Extract the (X, Y) coordinate from the center of the cell holding the provided text.  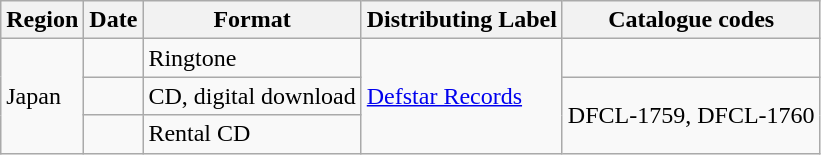
Date (114, 20)
Rental CD (252, 134)
Distributing Label (462, 20)
DFCL-1759, DFCL-1760 (691, 115)
Japan (42, 96)
Defstar Records (462, 96)
Format (252, 20)
Region (42, 20)
Ringtone (252, 58)
CD, digital download (252, 96)
Catalogue codes (691, 20)
